From the cell containing the given text, extract its center point as [x, y] coordinate. 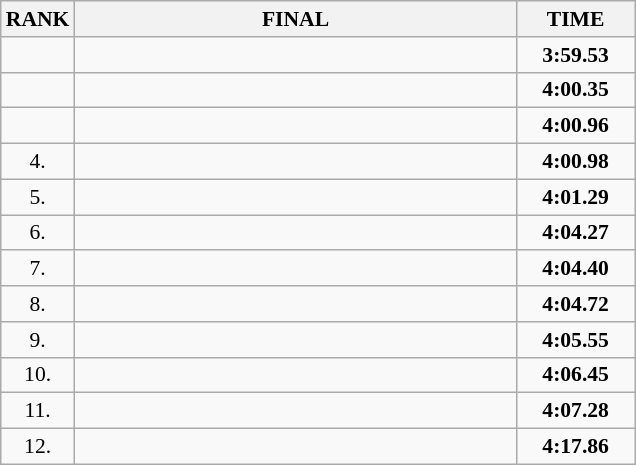
4:17.86 [576, 447]
TIME [576, 19]
4:01.29 [576, 197]
6. [38, 233]
4. [38, 162]
12. [38, 447]
7. [38, 269]
11. [38, 411]
4:00.96 [576, 126]
RANK [38, 19]
5. [38, 197]
4:06.45 [576, 375]
4:00.98 [576, 162]
4:04.40 [576, 269]
8. [38, 304]
10. [38, 375]
4:00.35 [576, 90]
9. [38, 340]
4:04.72 [576, 304]
4:04.27 [576, 233]
3:59.53 [576, 55]
4:05.55 [576, 340]
FINAL [295, 19]
4:07.28 [576, 411]
